Capture the cell that displays the provided text and extract its [X, Y] central coordinate. 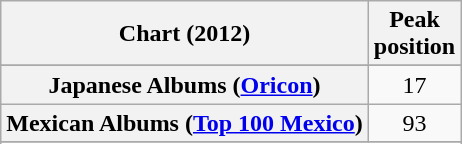
17 [414, 85]
Peakposition [414, 34]
Japanese Albums (Oricon) [185, 85]
93 [414, 123]
Mexican Albums (Top 100 Mexico) [185, 123]
Chart (2012) [185, 34]
